Output the (x, y) coordinate of the center of the cell containing the given text.  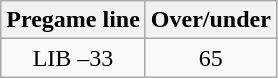
LIB –33 (74, 58)
65 (210, 58)
Over/under (210, 20)
Pregame line (74, 20)
